Return [x, y] of the center of cell containing provided text 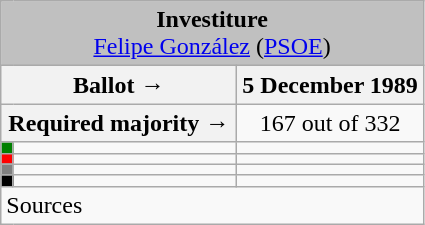
Ballot → [119, 85]
5 December 1989 [330, 85]
Required majority → [119, 123]
InvestitureFelipe González (PSOE) [212, 34]
Sources [212, 205]
167 out of 332 [330, 123]
